For the text-containing cell, return its midpoint in (X, Y) coordinate format. 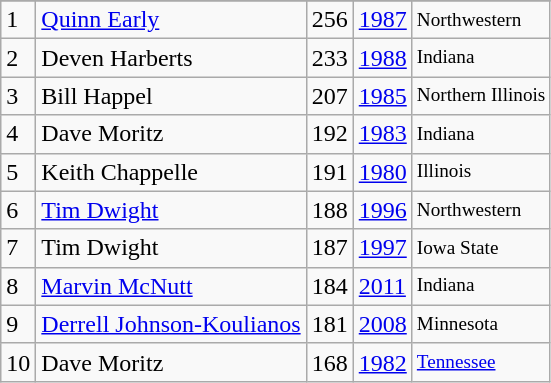
256 (330, 20)
192 (330, 134)
207 (330, 96)
168 (330, 362)
1 (18, 20)
Bill Happel (171, 96)
7 (18, 248)
4 (18, 134)
191 (330, 172)
181 (330, 324)
1988 (382, 58)
188 (330, 210)
Northern Illinois (481, 96)
1983 (382, 134)
Minnesota (481, 324)
10 (18, 362)
8 (18, 286)
1997 (382, 248)
184 (330, 286)
1982 (382, 362)
5 (18, 172)
1980 (382, 172)
Quinn Early (171, 20)
2 (18, 58)
1985 (382, 96)
1987 (382, 20)
3 (18, 96)
Marvin McNutt (171, 286)
6 (18, 210)
9 (18, 324)
2011 (382, 286)
Illinois (481, 172)
Tennessee (481, 362)
Derrell Johnson-Koulianos (171, 324)
Iowa State (481, 248)
2008 (382, 324)
Keith Chappelle (171, 172)
233 (330, 58)
Deven Harberts (171, 58)
187 (330, 248)
1996 (382, 210)
